For the text-containing cell, return its midpoint in (x, y) coordinate format. 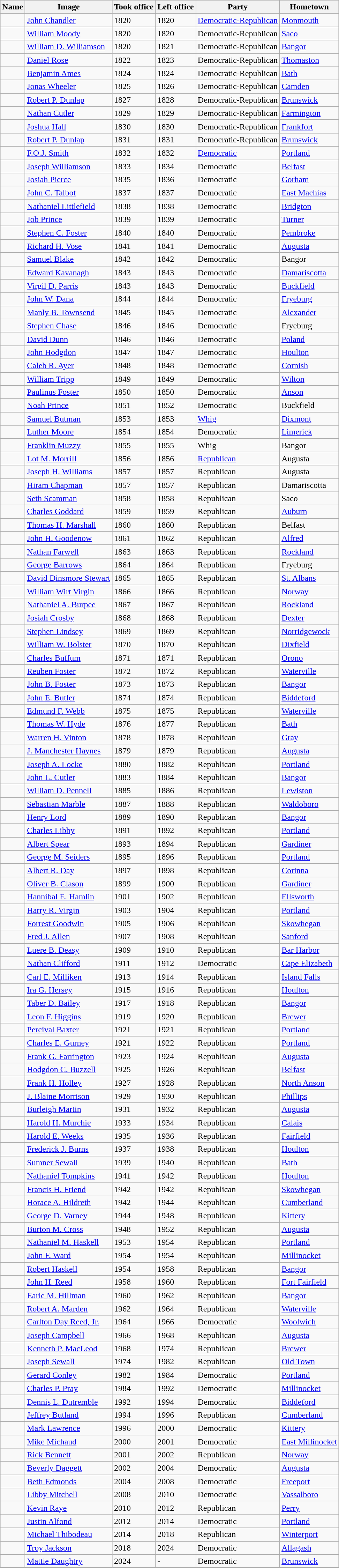
William D. Williamson (69, 47)
1891 (134, 831)
Charles E. Gurney (69, 1043)
Name (13, 7)
1877 (176, 724)
Stephen Lindsey (69, 631)
Orono (309, 658)
Joseph Sewall (69, 1362)
Harold E. Weeks (69, 1136)
David Dinsmore Stewart (69, 578)
John W. Dana (69, 299)
1922 (176, 1043)
Charles Goddard (69, 512)
1876 (134, 724)
Carlton Day Reed, Jr. (69, 1322)
Charles P. Pray (69, 1388)
J. Blaine Morrison (69, 1096)
Alfred (309, 538)
Nathaniel A. Burpee (69, 605)
1932 (176, 1109)
Frank H. Holley (69, 1083)
Albert R. Day (69, 870)
Harry R. Virgin (69, 910)
1897 (134, 870)
1894 (176, 844)
Leon F. Higgins (69, 1017)
East Millinocket (309, 1442)
George Barrows (69, 565)
Joseph Williamson (69, 166)
Albert Spear (69, 844)
1882 (176, 764)
Lewiston (309, 790)
Gray (309, 737)
1904 (176, 910)
Luere B. Deasy (69, 950)
1883 (134, 777)
1931 (134, 1109)
Farmington (309, 113)
1933 (134, 1123)
Auburn (309, 512)
Luther Moore (69, 432)
Dennis L. Dutremble (69, 1402)
Stephen Chase (69, 326)
Thomaston (309, 60)
Waldoboro (309, 804)
Francis H. Friend (69, 1189)
Bar Harbor (309, 950)
1900 (176, 884)
Nathaniel M. Haskell (69, 1242)
John L. Cutler (69, 777)
David Dunn (69, 339)
East Machias (309, 193)
Samuel Blake (69, 259)
Nathaniel Tompkins (69, 1176)
Henry Lord (69, 817)
Fairfield (309, 1136)
Took office (134, 7)
1901 (134, 897)
Harold H. Murchie (69, 1123)
Horace A. Hildreth (69, 1202)
1905 (134, 923)
Taber D. Bailey (69, 1003)
Joseph Campbell (69, 1335)
Nathan Farwell (69, 551)
Wilton (309, 379)
1890 (176, 817)
Woolwich (309, 1322)
1887 (134, 804)
Mike Michaud (69, 1442)
1908 (176, 937)
Libby Mitchell (69, 1495)
Pembroke (309, 233)
Rick Bennett (69, 1455)
1934 (176, 1123)
John H. Reed (69, 1282)
Josiah Crosby (69, 618)
Beth Edmonds (69, 1481)
1836 (176, 180)
Joseph H. Williams (69, 472)
Island Falls (309, 976)
George D. Varney (69, 1216)
1861 (134, 538)
Justin Alfond (69, 1521)
Alexander (309, 312)
Burleigh Martin (69, 1109)
Hodgdon C. Buzzell (69, 1070)
Beverly Daggett (69, 1468)
North Anson (309, 1083)
William Moody (69, 34)
Jonas Wheeler (69, 87)
John H. Goodenow (69, 538)
Forrest Goodwin (69, 923)
Nathan Clifford (69, 963)
Earle M. Hillman (69, 1295)
Joseph A. Locke (69, 764)
John F. Ward (69, 1256)
1928 (176, 1083)
John E. Butler (69, 698)
Hannibal E. Hamlin (69, 897)
1889 (134, 817)
1919 (134, 1017)
Old Town (309, 1362)
Poland (309, 339)
Gorham (309, 180)
William Tripp (69, 379)
J. Manchester Haynes (69, 751)
Percival Baxter (69, 1030)
Perry (309, 1508)
William W. Bolster (69, 645)
1827 (134, 100)
1825 (134, 87)
Noah Prince (69, 406)
St. Albans (309, 578)
Michael Thibodeau (69, 1534)
Troy Jackson (69, 1548)
1936 (176, 1136)
Dixfield (309, 645)
1886 (176, 790)
Reuben Foster (69, 671)
1935 (134, 1136)
Monmouth (309, 20)
Frank G. Farrington (69, 1056)
Charles Buffum (69, 658)
1914 (176, 976)
John C. Talbot (69, 193)
Charles Libby (69, 831)
1823 (176, 60)
1939 (134, 1162)
1851 (134, 406)
1915 (134, 990)
1852 (176, 406)
Bridgton (309, 206)
1907 (134, 937)
Fort Fairfield (309, 1282)
Ellsworth (309, 897)
1952 (176, 1229)
Kevin Raye (69, 1508)
Sumner Sewall (69, 1162)
1821 (176, 47)
Cape Elizabeth (309, 963)
Stephen C. Foster (69, 233)
1927 (134, 1083)
John B. Foster (69, 684)
Norridgewock (309, 631)
1822 (134, 60)
Benjamin Ames (69, 73)
Winterport (309, 1534)
Frankfort (309, 126)
1926 (176, 1070)
1835 (134, 180)
1884 (176, 777)
1902 (176, 897)
1930 (176, 1096)
Anson (309, 392)
Oliver B. Clason (69, 884)
1916 (176, 990)
Carl E. Milliken (69, 976)
Cornish (309, 365)
1909 (134, 950)
Hometown (309, 7)
1929 (134, 1096)
1918 (176, 1003)
Robert Haskell (69, 1269)
Nathaniel Littlefield (69, 206)
Paulinus Foster (69, 392)
Seth Scamman (69, 498)
Caleb R. Ayer (69, 365)
Corinna (309, 870)
1888 (176, 804)
1903 (134, 910)
1898 (176, 870)
Camden (309, 87)
Dixmont (309, 419)
1906 (176, 923)
Jeffrey Butland (69, 1415)
1833 (134, 166)
Burton M. Cross (69, 1229)
George M. Seiders (69, 857)
Dexter (309, 618)
Warren H. Vinton (69, 737)
1828 (176, 100)
1924 (176, 1056)
1862 (176, 538)
1892 (176, 831)
Frederick J. Burns (69, 1149)
Lot M. Morrill (69, 459)
Daniel Rose (69, 60)
1937 (134, 1149)
1911 (134, 963)
1899 (134, 884)
Mark Lawrence (69, 1428)
Franklin Muzzy (69, 445)
1941 (134, 1176)
1953 (134, 1242)
1912 (176, 963)
William Wirt Virgin (69, 592)
1834 (176, 166)
Kenneth P. MacLeod (69, 1348)
Thomas W. Hyde (69, 724)
1880 (134, 764)
John Hodgdon (69, 352)
Gerard Conley (69, 1375)
Image (69, 7)
1893 (134, 844)
1917 (134, 1003)
Virgil D. Parris (69, 286)
Samuel Butman (69, 419)
- (176, 1561)
1920 (176, 1017)
1925 (134, 1070)
1940 (176, 1162)
Freeport (309, 1481)
Edward Kavanagh (69, 273)
William D. Pennell (69, 790)
Turner (309, 220)
1826 (176, 87)
Edmund F. Webb (69, 711)
Sebastian Marble (69, 804)
Nathan Cutler (69, 113)
Thomas H. Marshall (69, 525)
Hiram Chapman (69, 485)
Allagash (309, 1548)
Party (238, 7)
Vassalboro (309, 1495)
Calais (309, 1123)
Manly B. Townsend (69, 312)
1923 (134, 1056)
Ira G. Hersey (69, 990)
Job Prince (69, 220)
Left office (176, 7)
Josiah Pierce (69, 180)
Fred J. Allen (69, 937)
1910 (176, 950)
Robert A. Marden (69, 1309)
1885 (134, 790)
1938 (176, 1149)
Phillips (309, 1096)
1895 (134, 857)
Sanford (309, 937)
1913 (134, 976)
Joshua Hall (69, 126)
F.O.J. Smith (69, 153)
1896 (176, 857)
Mattie Daughtry (69, 1561)
John Chandler (69, 20)
Limerick (309, 432)
Richard H. Vose (69, 246)
